Locate the cell with the specified text and output its [X, Y] center coordinate. 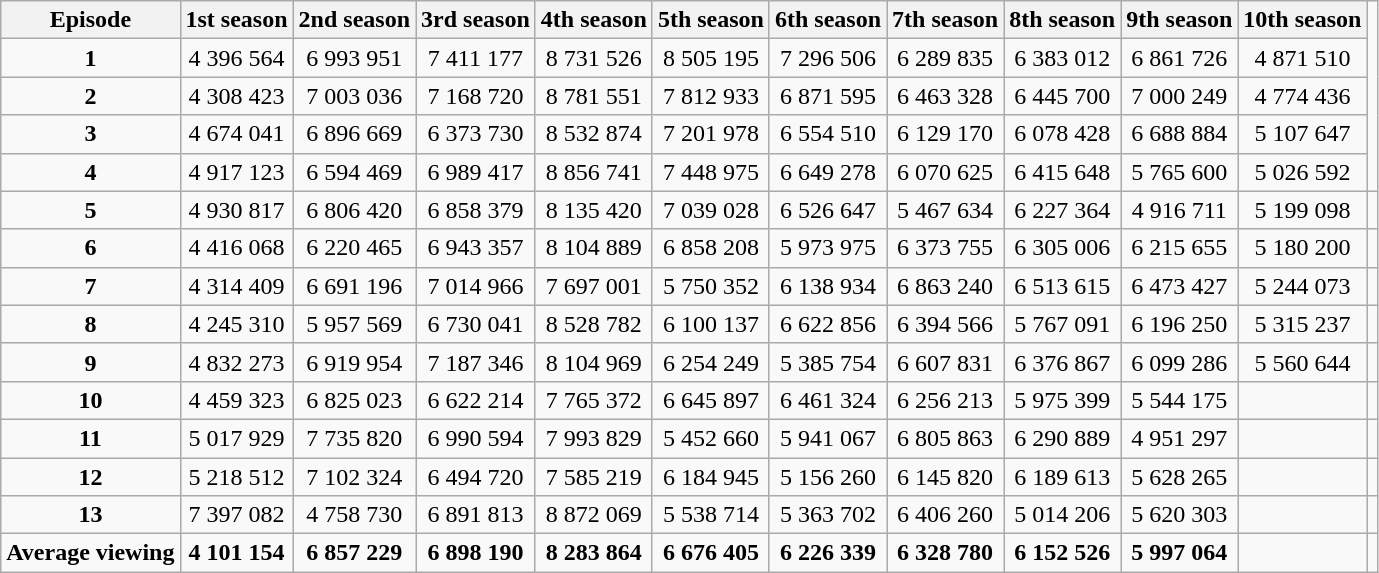
6 513 615 [1062, 286]
5 017 929 [236, 438]
6 445 700 [1062, 96]
8th season [1062, 20]
8 104 889 [594, 248]
7 812 933 [710, 96]
8 505 195 [710, 58]
6 289 835 [946, 58]
6 152 526 [1062, 553]
6 857 229 [354, 553]
7 735 820 [354, 438]
6 196 250 [1180, 324]
4 459 323 [236, 400]
7 993 829 [594, 438]
6 919 954 [354, 362]
4 917 123 [236, 172]
6 943 357 [476, 248]
5 767 091 [1062, 324]
4th season [594, 20]
5 385 754 [828, 362]
6 099 286 [1180, 362]
6 898 190 [476, 553]
5 107 647 [1302, 134]
5 467 634 [946, 210]
6 070 625 [946, 172]
5 315 237 [1302, 324]
6 184 945 [710, 477]
8 283 864 [594, 553]
6 328 780 [946, 553]
4 674 041 [236, 134]
7 014 966 [476, 286]
10 [90, 400]
6 394 566 [946, 324]
8 532 874 [594, 134]
6 078 428 [1062, 134]
6 861 726 [1180, 58]
6 607 831 [946, 362]
6 415 648 [1062, 172]
8 872 069 [594, 515]
5th season [710, 20]
5 [90, 210]
5 957 569 [354, 324]
4 758 730 [354, 515]
6 145 820 [946, 477]
6 305 006 [1062, 248]
3rd season [476, 20]
6 622 214 [476, 400]
6 494 720 [476, 477]
6 138 934 [828, 286]
7 448 975 [710, 172]
6 891 813 [476, 515]
6 [90, 248]
8 731 526 [594, 58]
8 781 551 [594, 96]
6 526 647 [828, 210]
5 363 702 [828, 515]
6 871 595 [828, 96]
4 396 564 [236, 58]
5 941 067 [828, 438]
5 628 265 [1180, 477]
6 993 951 [354, 58]
8 135 420 [594, 210]
6 691 196 [354, 286]
4 308 423 [236, 96]
8 528 782 [594, 324]
5 765 600 [1180, 172]
5 180 200 [1302, 248]
6 805 863 [946, 438]
13 [90, 515]
12 [90, 477]
5 014 206 [1062, 515]
4 314 409 [236, 286]
8 [90, 324]
4 101 154 [236, 553]
6 463 328 [946, 96]
6 189 613 [1062, 477]
3 [90, 134]
7 168 720 [476, 96]
5 156 260 [828, 477]
4 951 297 [1180, 438]
5 026 592 [1302, 172]
6 383 012 [1062, 58]
1st season [236, 20]
6 406 260 [946, 515]
6 622 856 [828, 324]
6 990 594 [476, 438]
11 [90, 438]
6 649 278 [828, 172]
7 765 372 [594, 400]
7 102 324 [354, 477]
5 975 399 [1062, 400]
6 806 420 [354, 210]
5 560 644 [1302, 362]
4 871 510 [1302, 58]
7th season [946, 20]
6 676 405 [710, 553]
6 226 339 [828, 553]
5 620 303 [1180, 515]
6 645 897 [710, 400]
6 896 669 [354, 134]
4 416 068 [236, 248]
4 245 310 [236, 324]
6 858 379 [476, 210]
6 376 867 [1062, 362]
5 218 512 [236, 477]
5 544 175 [1180, 400]
7 411 177 [476, 58]
8 856 741 [594, 172]
9 [90, 362]
7 039 028 [710, 210]
8 104 969 [594, 362]
5 997 064 [1180, 553]
6 989 417 [476, 172]
Average viewing [90, 553]
2nd season [354, 20]
5 199 098 [1302, 210]
9th season [1180, 20]
2 [90, 96]
6 473 427 [1180, 286]
7 397 082 [236, 515]
6 858 208 [710, 248]
Episode [90, 20]
6 863 240 [946, 286]
6 215 655 [1180, 248]
6 290 889 [1062, 438]
6 825 023 [354, 400]
6 256 213 [946, 400]
4 774 436 [1302, 96]
10th season [1302, 20]
5 244 073 [1302, 286]
4 832 273 [236, 362]
7 585 219 [594, 477]
6 373 730 [476, 134]
4 930 817 [236, 210]
6 554 510 [828, 134]
5 973 975 [828, 248]
7 [90, 286]
6 220 465 [354, 248]
7 201 978 [710, 134]
5 538 714 [710, 515]
6 730 041 [476, 324]
6 227 364 [1062, 210]
7 187 346 [476, 362]
5 452 660 [710, 438]
6 254 249 [710, 362]
1 [90, 58]
6 594 469 [354, 172]
7 000 249 [1180, 96]
7 003 036 [354, 96]
7 697 001 [594, 286]
6th season [828, 20]
6 129 170 [946, 134]
7 296 506 [828, 58]
4 916 711 [1180, 210]
6 461 324 [828, 400]
5 750 352 [710, 286]
6 373 755 [946, 248]
6 100 137 [710, 324]
4 [90, 172]
6 688 884 [1180, 134]
